Output the (x, y) coordinate of the center of the cell containing the given text.  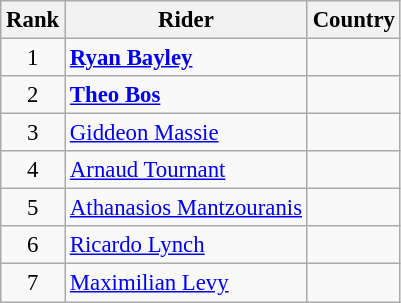
Maximilian Levy (186, 283)
1 (33, 58)
Rank (33, 20)
Country (354, 20)
Theo Bos (186, 95)
Giddeon Massie (186, 133)
4 (33, 170)
Rider (186, 20)
Arnaud Tournant (186, 170)
5 (33, 208)
Athanasios Mantzouranis (186, 208)
7 (33, 283)
3 (33, 133)
Ricardo Lynch (186, 245)
Ryan Bayley (186, 58)
6 (33, 245)
2 (33, 95)
